Provide the [x, y] coordinate of the cell's center where the given text is located.  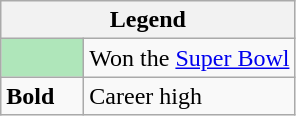
Bold [42, 96]
Legend [148, 20]
Career high [190, 96]
Won the Super Bowl [190, 58]
